Locate the cell with the specified text and output its [X, Y] center coordinate. 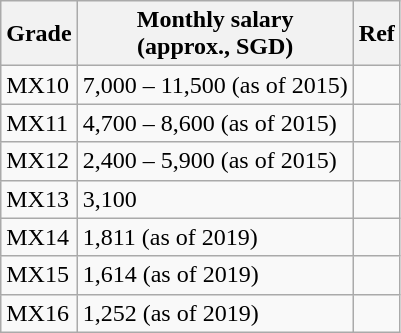
Ref [376, 34]
2,400 – 5,900 (as of 2015) [215, 161]
MX12 [39, 161]
MX10 [39, 85]
MX15 [39, 275]
MX14 [39, 237]
3,100 [215, 199]
7,000 – 11,500 (as of 2015) [215, 85]
MX13 [39, 199]
1,614 (as of 2019) [215, 275]
Grade [39, 34]
1,811 (as of 2019) [215, 237]
Monthly salary(approx., SGD) [215, 34]
4,700 – 8,600 (as of 2015) [215, 123]
MX11 [39, 123]
1,252 (as of 2019) [215, 313]
MX16 [39, 313]
